Capture the cell that displays the provided text and extract its [x, y] central coordinate. 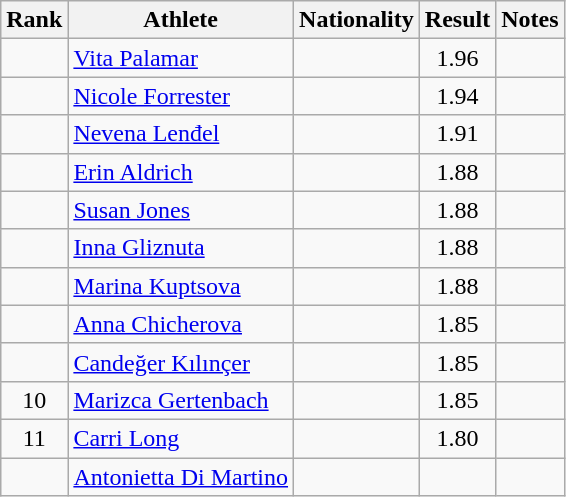
Carri Long [181, 438]
Marizca Gertenbach [181, 400]
Notes [530, 20]
Nicole Forrester [181, 96]
Inna Gliznuta [181, 248]
Nationality [357, 20]
Vita Palamar [181, 58]
1.96 [457, 58]
Athlete [181, 20]
Susan Jones [181, 210]
Erin Aldrich [181, 172]
10 [34, 400]
Result [457, 20]
Anna Chicherova [181, 324]
11 [34, 438]
1.80 [457, 438]
Rank [34, 20]
1.94 [457, 96]
Marina Kuptsova [181, 286]
Nevena Lenđel [181, 134]
1.91 [457, 134]
Antonietta Di Martino [181, 477]
Candeğer Kılınçer [181, 362]
